Return the (x, y) coordinate for the center point of the cell that contains the specified text.  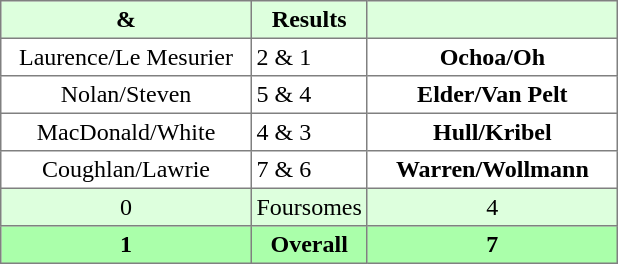
5 & 4 (309, 95)
MacDonald/White (126, 132)
2 & 1 (309, 57)
Results (309, 20)
Elder/Van Pelt (492, 95)
Hull/Kribel (492, 132)
7 & 6 (309, 170)
Coughlan/Lawrie (126, 170)
Warren/Wollmann (492, 170)
Overall (309, 245)
4 (492, 207)
Foursomes (309, 207)
Ochoa/Oh (492, 57)
& (126, 20)
1 (126, 245)
Nolan/Steven (126, 95)
7 (492, 245)
Laurence/Le Mesurier (126, 57)
4 & 3 (309, 132)
0 (126, 207)
